Scan for the cell matching the given text and deliver its [X, Y] coordinate at center. 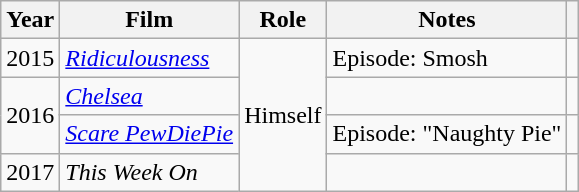
Scare PewDiePie [150, 134]
Notes [447, 20]
Film [150, 20]
2017 [30, 172]
2015 [30, 58]
Ridiculousness [150, 58]
Episode: "Naughty Pie" [447, 134]
Year [30, 20]
Episode: Smosh [447, 58]
Chelsea [150, 96]
This Week On [150, 172]
Role [283, 20]
Himself [283, 115]
2016 [30, 115]
